Scan for the cell matching the given text and deliver its [X, Y] coordinate at center. 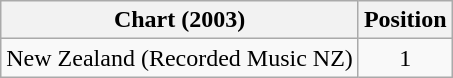
1 [405, 58]
Position [405, 20]
New Zealand (Recorded Music NZ) [180, 58]
Chart (2003) [180, 20]
